Capture the cell that displays the provided text and extract its (X, Y) central coordinate. 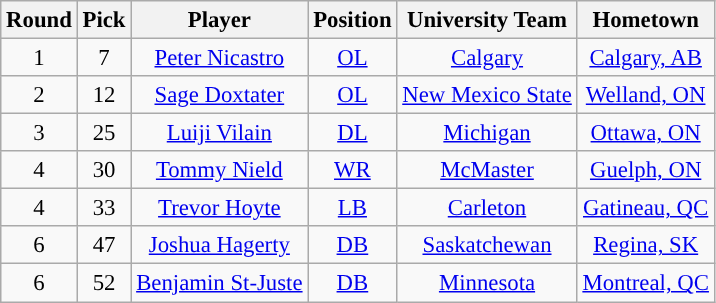
University Team (487, 20)
Guelph, ON (646, 170)
1 (39, 58)
33 (104, 208)
McMaster (487, 170)
Luiji Vilain (220, 133)
Player (220, 20)
3 (39, 133)
Saskatchewan (487, 245)
30 (104, 170)
Pick (104, 20)
Joshua Hagerty (220, 245)
DL (352, 133)
Carleton (487, 208)
Calgary (487, 58)
Gatineau, QC (646, 208)
Hometown (646, 20)
Welland, ON (646, 95)
7 (104, 58)
25 (104, 133)
New Mexico State (487, 95)
Montreal, QC (646, 283)
Ottawa, ON (646, 133)
WR (352, 170)
Benjamin St-Juste (220, 283)
Tommy Nield (220, 170)
2 (39, 95)
Trevor Hoyte (220, 208)
Minnesota (487, 283)
Sage Doxtater (220, 95)
Calgary, AB (646, 58)
12 (104, 95)
Position (352, 20)
47 (104, 245)
Peter Nicastro (220, 58)
Regina, SK (646, 245)
52 (104, 283)
LB (352, 208)
Michigan (487, 133)
Round (39, 20)
